Detect which cell encompasses the target text, then output its [x, y] center coordinate. 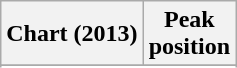
Peakposition [189, 34]
Chart (2013) [72, 34]
